Scan for the cell matching the given text and deliver its [x, y] coordinate at center. 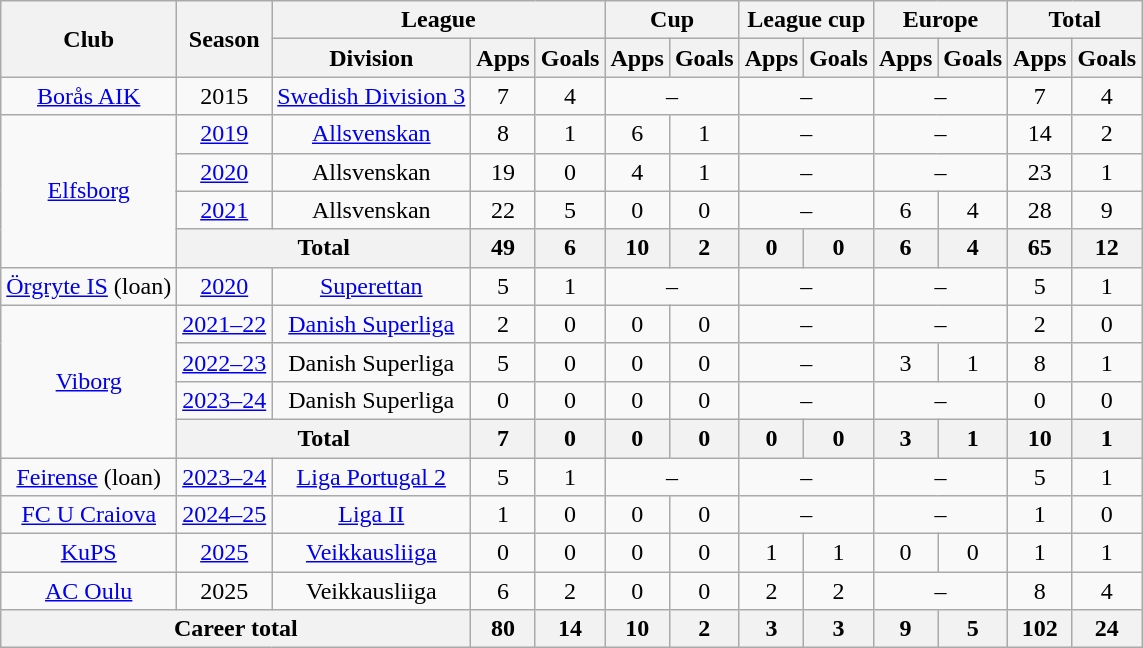
102 [1040, 629]
80 [503, 629]
12 [1107, 248]
2019 [224, 134]
Liga Portugal 2 [372, 477]
Örgryte IS (loan) [89, 286]
KuPS [89, 553]
Borås AIK [89, 96]
Cup [672, 20]
League cup [806, 20]
Liga II [372, 515]
Elfsborg [89, 191]
Superettan [372, 286]
23 [1040, 172]
28 [1040, 210]
2024–25 [224, 515]
2021 [224, 210]
League [438, 20]
Swedish Division 3 [372, 96]
65 [1040, 248]
Division [372, 58]
22 [503, 210]
2021–22 [224, 324]
49 [503, 248]
Europe [940, 20]
Season [224, 39]
19 [503, 172]
Club [89, 39]
Viborg [89, 381]
Career total [236, 629]
Feirense (loan) [89, 477]
24 [1107, 629]
AC Oulu [89, 591]
2015 [224, 96]
FC U Craiova [89, 515]
2022–23 [224, 362]
